Capture the cell that displays the provided text and extract its [X, Y] central coordinate. 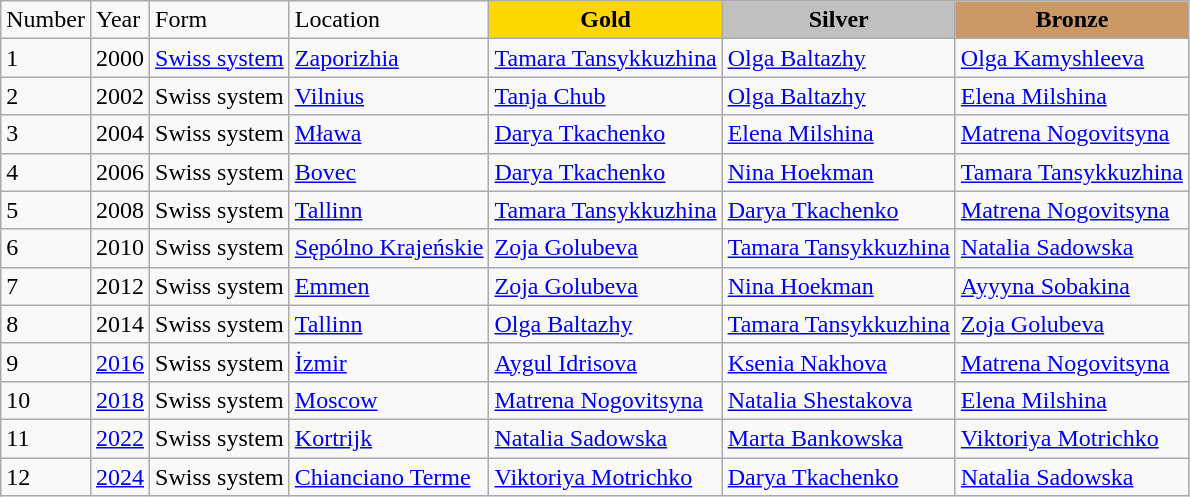
2008 [120, 210]
6 [46, 248]
2 [46, 96]
Tanja Chub [606, 96]
Sępólno Krajeńskie [389, 248]
2004 [120, 134]
Location [389, 20]
7 [46, 286]
Bovec [389, 172]
Natalia Shestakova [838, 400]
10 [46, 400]
12 [46, 477]
3 [46, 134]
Chianciano Terme [389, 477]
Year [120, 20]
9 [46, 362]
Mława [389, 134]
2022 [120, 438]
Ayyyna Sobakina [1072, 286]
2024 [120, 477]
Bronze [1072, 20]
5 [46, 210]
Kortrijk [389, 438]
Number [46, 20]
Zaporizhia [389, 58]
Vilnius [389, 96]
Emmen [389, 286]
İzmir [389, 362]
2002 [120, 96]
Silver [838, 20]
11 [46, 438]
1 [46, 58]
2014 [120, 324]
2016 [120, 362]
2012 [120, 286]
2006 [120, 172]
2000 [120, 58]
Aygul Idrisova [606, 362]
4 [46, 172]
Ksenia Nakhova [838, 362]
Marta Bankowska [838, 438]
8 [46, 324]
2010 [120, 248]
Form [220, 20]
Gold [606, 20]
Moscow [389, 400]
2018 [120, 400]
Olga Kamyshleeva [1072, 58]
